Capture the cell that displays the provided text and extract its [x, y] central coordinate. 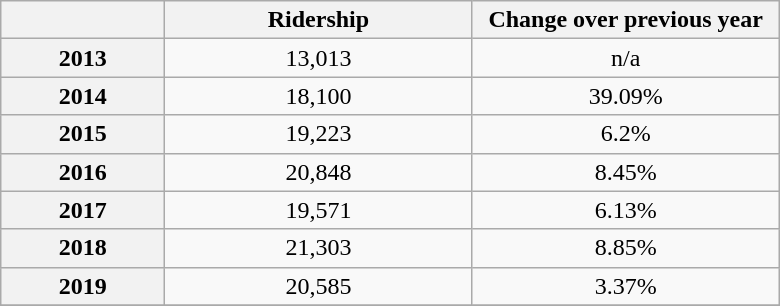
6.2% [626, 134]
n/a [626, 58]
2014 [83, 96]
2016 [83, 172]
18,100 [318, 96]
2019 [83, 286]
3.37% [626, 286]
6.13% [626, 210]
2017 [83, 210]
21,303 [318, 248]
Change over previous year [626, 20]
8.85% [626, 248]
39.09% [626, 96]
20,848 [318, 172]
20,585 [318, 286]
2018 [83, 248]
8.45% [626, 172]
2013 [83, 58]
2015 [83, 134]
19,223 [318, 134]
19,571 [318, 210]
Ridership [318, 20]
13,013 [318, 58]
